Locate the cell with the specified text and output its (x, y) center coordinate. 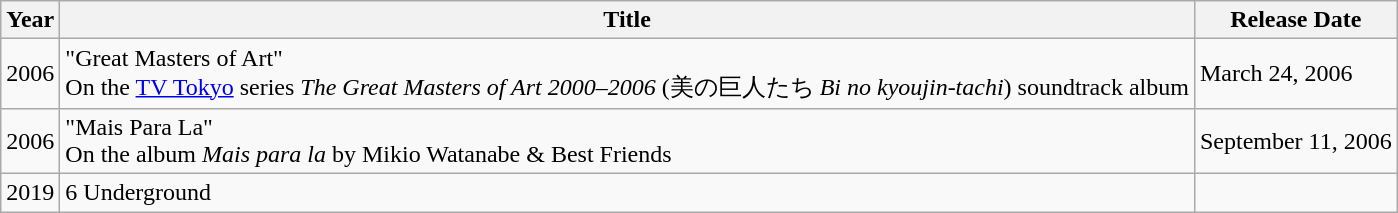
6 Underground (628, 192)
"Mais Para La" On the album Mais para la by Mikio Watanabe & Best Friends (628, 140)
Title (628, 20)
September 11, 2006 (1296, 140)
Year (30, 20)
March 24, 2006 (1296, 74)
2019 (30, 192)
"Great Masters of Art" On the TV Tokyo series The Great Masters of Art 2000–2006 (美の巨人たち Bi no kyoujin-tachi) soundtrack album (628, 74)
Release Date (1296, 20)
